Capture the cell that displays the provided text and extract its [X, Y] central coordinate. 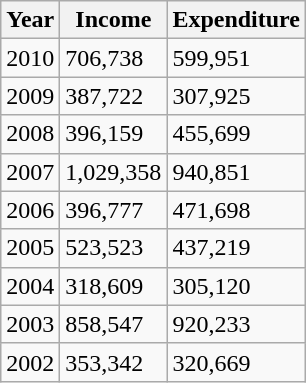
318,609 [114, 286]
2007 [30, 172]
353,342 [114, 362]
2003 [30, 324]
2008 [30, 134]
2009 [30, 96]
2006 [30, 210]
437,219 [236, 248]
2010 [30, 58]
2005 [30, 248]
396,159 [114, 134]
2004 [30, 286]
1,029,358 [114, 172]
471,698 [236, 210]
Income [114, 20]
523,523 [114, 248]
320,669 [236, 362]
387,722 [114, 96]
396,777 [114, 210]
307,925 [236, 96]
455,699 [236, 134]
2002 [30, 362]
Year [30, 20]
Expenditure [236, 20]
305,120 [236, 286]
940,851 [236, 172]
858,547 [114, 324]
706,738 [114, 58]
920,233 [236, 324]
599,951 [236, 58]
